Determine the [X, Y] coordinate at the center of the cell enclosing the given text.  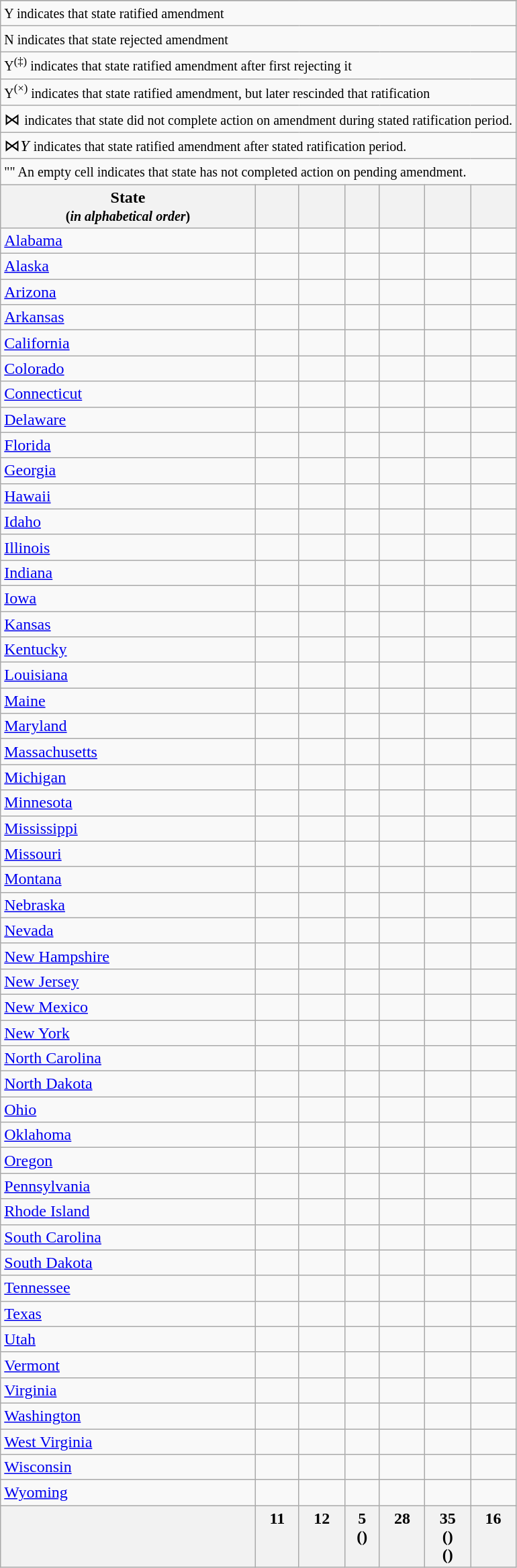
Oklahoma [128, 1135]
Indiana [128, 573]
5() [362, 1536]
Delaware [128, 420]
Minnesota [128, 803]
16 [493, 1536]
Georgia [128, 471]
Colorado [128, 369]
Idaho [128, 522]
Pennsylvania [128, 1186]
Washington [128, 1416]
Y indicates that state ratified amendment [258, 13]
Hawaii [128, 496]
North Carolina [128, 1059]
Vermont [128, 1365]
New Hampshire [128, 956]
Rhode Island [128, 1212]
Maryland [128, 726]
Maine [128, 701]
South Carolina [128, 1237]
Nevada [128, 930]
Iowa [128, 598]
Kansas [128, 624]
Massachusetts [128, 752]
Y(×) indicates that state ratified amendment, but later rescinded that ratification [258, 92]
New Mexico [128, 1007]
Ohio [128, 1110]
Alabama [128, 241]
Louisiana [128, 675]
Missouri [128, 854]
Texas [128, 1314]
California [128, 343]
Y(‡) indicates that state ratified amendment after first rejecting it [258, 65]
⋈ indicates that state did not complete action on amendment during stated ratification period. [258, 119]
Oregon [128, 1161]
Virginia [128, 1390]
Kentucky [128, 650]
Tennessee [128, 1288]
11 [277, 1536]
Mississippi [128, 828]
New York [128, 1033]
Connecticut [128, 394]
28 [402, 1536]
North Dakota [128, 1084]
"" An empty cell indicates that state has not completed action on pending amendment. [258, 171]
New Jersey [128, 981]
Wisconsin [128, 1467]
South Dakota [128, 1263]
Michigan [128, 777]
Utah [128, 1339]
Arkansas [128, 317]
Alaska [128, 266]
N indicates that state rejected amendment [258, 39]
12 [322, 1536]
Wyoming [128, 1493]
Illinois [128, 547]
Montana [128, 879]
Florida [128, 445]
Arizona [128, 292]
Nebraska [128, 905]
State(in alphabetical order) [128, 205]
35()() [448, 1536]
⋈Y indicates that state ratified amendment after stated ratification period. [258, 146]
West Virginia [128, 1441]
